Output the (x, y) coordinate of the center of the cell containing the given text.  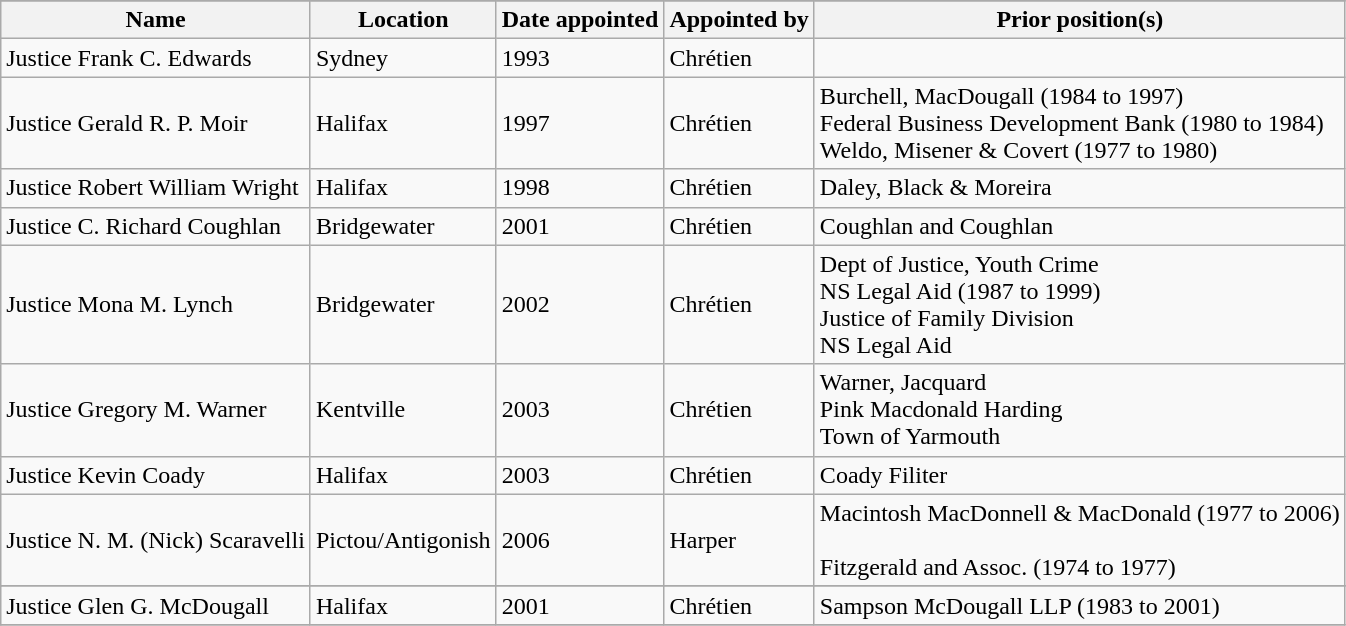
1993 (580, 58)
Justice Glen G. McDougall (156, 605)
Location (403, 20)
Macintosh MacDonnell & MacDonald (1977 to 2006)Fitzgerald and Assoc. (1974 to 1977) (1080, 540)
Appointed by (739, 20)
Daley, Black & Moreira (1080, 188)
1997 (580, 123)
1998 (580, 188)
Justice Gerald R. P. Moir (156, 123)
Harper (739, 540)
2002 (580, 304)
Kentville (403, 410)
Justice Kevin Coady (156, 475)
Coughlan and Coughlan (1080, 226)
Burchell, MacDougall (1984 to 1997)Federal Business Development Bank (1980 to 1984)Weldo, Misener & Covert (1977 to 1980) (1080, 123)
Dept of Justice, Youth Crime NS Legal Aid (1987 to 1999)Justice of Family Division NS Legal Aid (1080, 304)
Justice Frank C. Edwards (156, 58)
Justice Robert William Wright (156, 188)
Justice Gregory M. Warner (156, 410)
Pictou/Antigonish (403, 540)
Date appointed (580, 20)
Justice Mona M. Lynch (156, 304)
Coady Filiter (1080, 475)
Warner, JacquardPink Macdonald Harding Town of Yarmouth (1080, 410)
Justice C. Richard Coughlan (156, 226)
Sydney (403, 58)
Name (156, 20)
2006 (580, 540)
Prior position(s) (1080, 20)
Sampson McDougall LLP (1983 to 2001) (1080, 605)
Justice N. M. (Nick) Scaravelli (156, 540)
